Determine the [X, Y] coordinate at the center of the cell enclosing the given text.  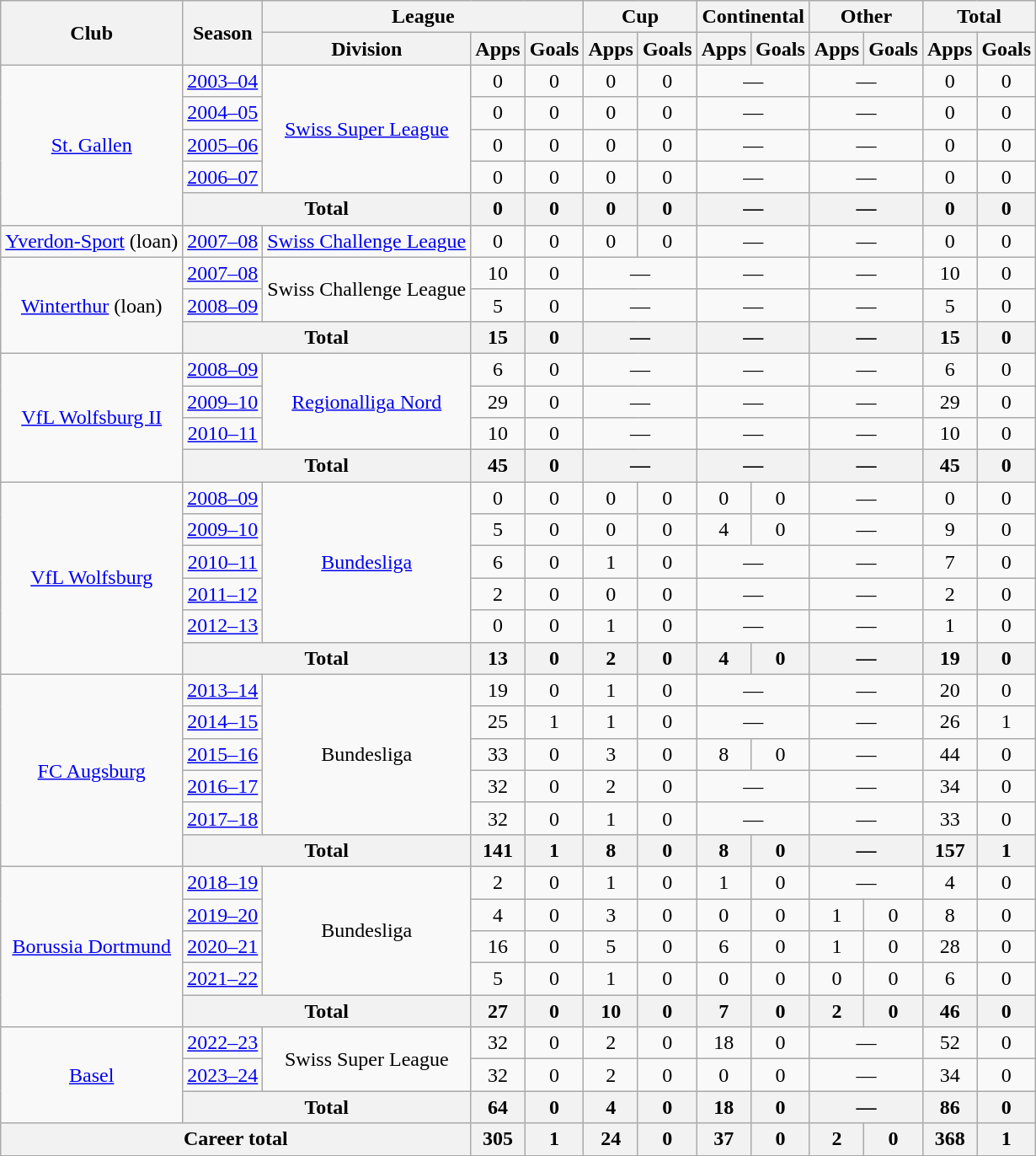
2021–22 [222, 979]
Basel [92, 1075]
2011–12 [222, 594]
64 [498, 1107]
2003–04 [222, 81]
44 [949, 754]
52 [949, 1043]
Season [222, 33]
25 [498, 722]
2020–21 [222, 947]
2019–20 [222, 914]
Other [866, 17]
86 [949, 1107]
2023–24 [222, 1075]
368 [949, 1139]
2006–07 [222, 177]
141 [498, 850]
2015–16 [222, 754]
26 [949, 722]
VfL Wolfsburg II [92, 417]
16 [498, 947]
2012–13 [222, 626]
Regionalliga Nord [367, 401]
2013–14 [222, 690]
Career total [236, 1139]
2018–19 [222, 882]
Club [92, 33]
46 [949, 1011]
157 [949, 850]
Continental [753, 17]
37 [724, 1139]
305 [498, 1139]
9 [949, 530]
St. Gallen [92, 145]
13 [498, 658]
Cup [640, 17]
27 [498, 1011]
2005–06 [222, 145]
20 [949, 690]
2014–15 [222, 722]
2004–05 [222, 113]
Division [367, 49]
VfL Wolfsburg [92, 578]
Borussia Dortmund [92, 946]
28 [949, 947]
2016–17 [222, 786]
2022–23 [222, 1043]
2017–18 [222, 818]
Yverdon-Sport (loan) [92, 241]
24 [611, 1139]
League [423, 17]
Winterthur (loan) [92, 305]
FC Augsburg [92, 770]
